Find where the given text appears and provide that cell's center as [x, y] coordinate. 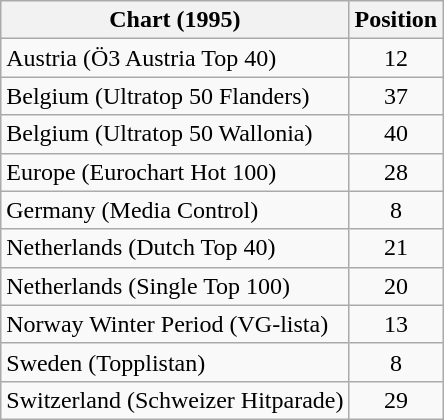
28 [396, 172]
Europe (Eurochart Hot 100) [175, 172]
29 [396, 400]
37 [396, 96]
Netherlands (Single Top 100) [175, 286]
12 [396, 58]
Switzerland (Schweizer Hitparade) [175, 400]
Chart (1995) [175, 20]
Germany (Media Control) [175, 210]
Austria (Ö3 Austria Top 40) [175, 58]
Norway Winter Period (VG-lista) [175, 324]
Sweden (Topplistan) [175, 362]
Position [396, 20]
Netherlands (Dutch Top 40) [175, 248]
Belgium (Ultratop 50 Wallonia) [175, 134]
21 [396, 248]
20 [396, 286]
40 [396, 134]
Belgium (Ultratop 50 Flanders) [175, 96]
13 [396, 324]
